For the text-containing cell, return its midpoint in (x, y) coordinate format. 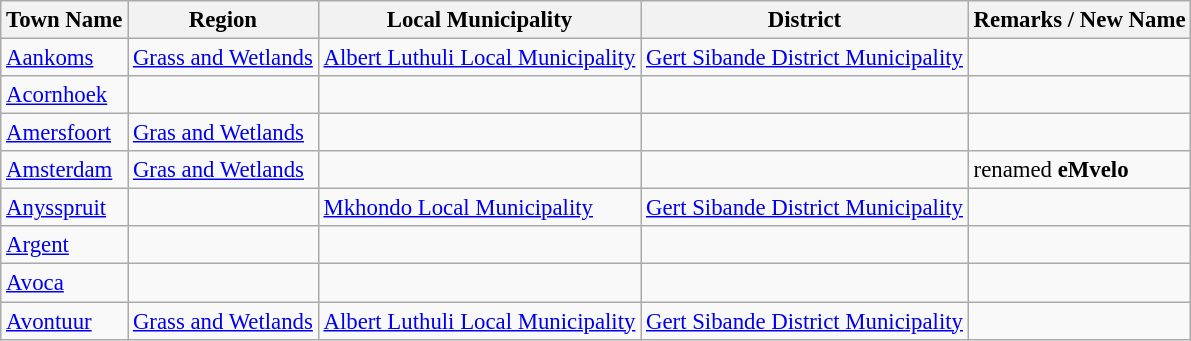
Mkhondo Local Municipality (480, 208)
Town Name (64, 20)
Avoca (64, 283)
Anysspruit (64, 208)
Amersfoort (64, 133)
Amsterdam (64, 170)
Local Municipality (480, 20)
Aankoms (64, 58)
Acornhoek (64, 95)
renamed eMvelo (1080, 170)
Region (224, 20)
Remarks / New Name (1080, 20)
Avontuur (64, 321)
Argent (64, 245)
District (805, 20)
